Identify which cell holds the provided text, then report its (x, y) central coordinate. 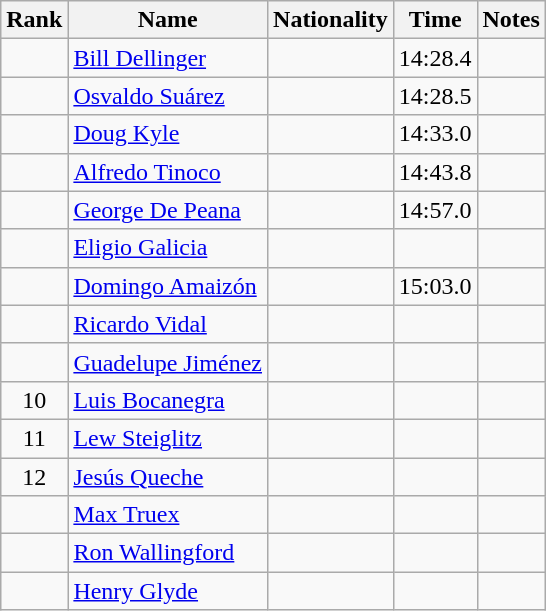
14:57.0 (435, 210)
Henry Glyde (168, 591)
14:28.5 (435, 96)
Time (435, 20)
10 (34, 400)
Ricardo Vidal (168, 324)
Guadelupe Jiménez (168, 362)
Osvaldo Suárez (168, 96)
14:28.4 (435, 58)
Domingo Amaizón (168, 286)
Ron Wallingford (168, 553)
Bill Dellinger (168, 58)
Name (168, 20)
George De Peana (168, 210)
Lew Steiglitz (168, 438)
Eligio Galicia (168, 248)
14:43.8 (435, 172)
12 (34, 477)
Max Truex (168, 515)
Luis Bocanegra (168, 400)
Nationality (331, 20)
15:03.0 (435, 286)
Alfredo Tinoco (168, 172)
Doug Kyle (168, 134)
11 (34, 438)
Rank (34, 20)
14:33.0 (435, 134)
Notes (511, 20)
Jesús Queche (168, 477)
